Capture the cell that displays the provided text and extract its [x, y] central coordinate. 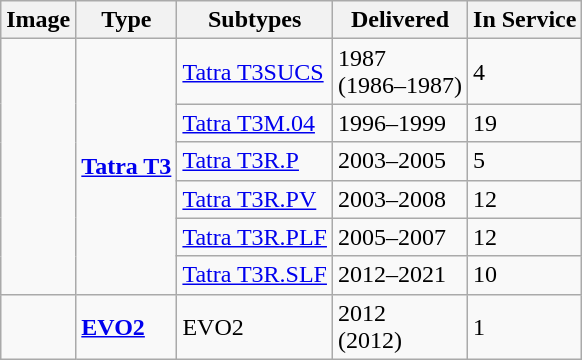
Image [38, 20]
2012(2012) [400, 326]
10 [525, 275]
2003–2005 [400, 161]
1 [525, 326]
2003–2008 [400, 199]
2012–2021 [400, 275]
Tatra T3M.04 [255, 123]
5 [525, 161]
In Service [525, 20]
Tatra T3 [126, 166]
Subtypes [255, 20]
Tatra T3R.SLF [255, 275]
4 [525, 72]
1987(1986–1987) [400, 72]
Tatra T3R.P [255, 161]
19 [525, 123]
2005–2007 [400, 237]
1996–1999 [400, 123]
Tatra T3R.PLF [255, 237]
Tatra T3SUCS [255, 72]
Tatra T3R.PV [255, 199]
Type [126, 20]
Delivered [400, 20]
